Output the (x, y) coordinate of the center of the cell containing the given text.  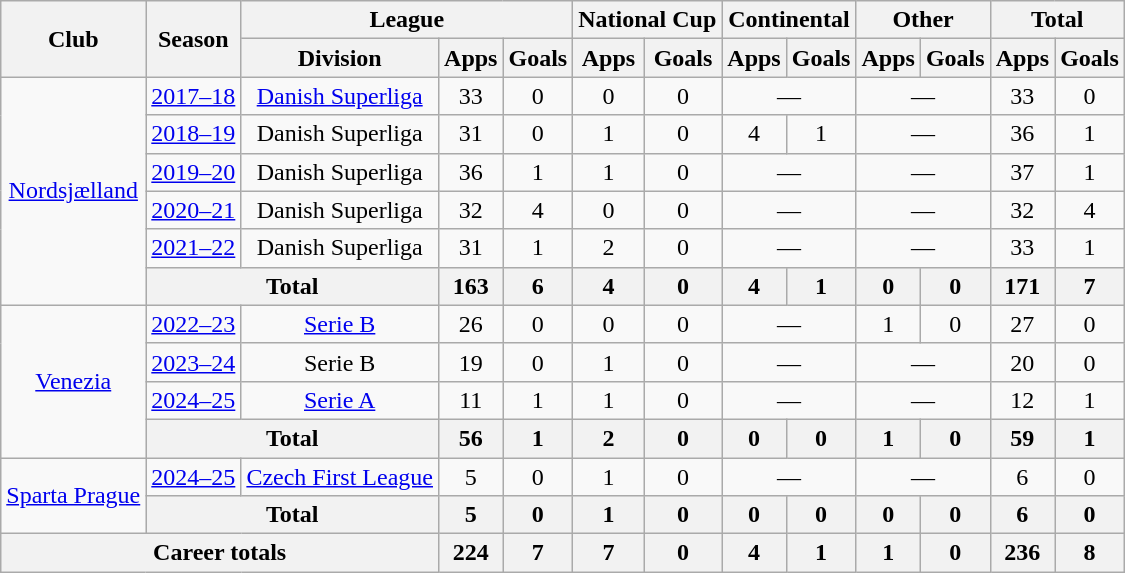
8 (1090, 553)
2019–20 (194, 172)
2017–18 (194, 96)
Nordsjælland (74, 191)
Serie A (340, 400)
163 (471, 286)
224 (471, 553)
National Cup (648, 20)
Club (74, 39)
56 (471, 438)
Division (340, 58)
Continental (789, 20)
Czech First League (340, 477)
59 (1022, 438)
2018–19 (194, 134)
12 (1022, 400)
26 (471, 324)
2023–24 (194, 362)
Career totals (220, 553)
Other (923, 20)
Venezia (74, 381)
2020–21 (194, 210)
19 (471, 362)
2021–22 (194, 248)
27 (1022, 324)
171 (1022, 286)
League (407, 20)
Season (194, 39)
Sparta Prague (74, 496)
2022–23 (194, 324)
236 (1022, 553)
11 (471, 400)
20 (1022, 362)
37 (1022, 172)
